Find where the given text appears and provide that cell's center as [x, y] coordinate. 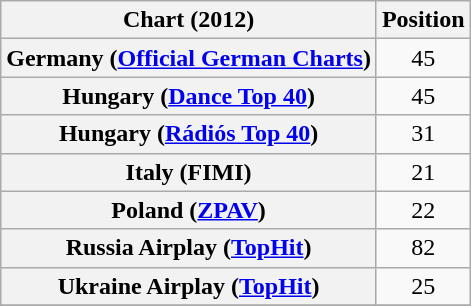
Hungary (Dance Top 40) [189, 96]
Ukraine Airplay (TopHit) [189, 286]
Germany (Official German Charts) [189, 58]
31 [423, 134]
82 [423, 248]
Italy (FIMI) [189, 172]
Chart (2012) [189, 20]
25 [423, 286]
Russia Airplay (TopHit) [189, 248]
Position [423, 20]
Hungary (Rádiós Top 40) [189, 134]
22 [423, 210]
Poland (ZPAV) [189, 210]
21 [423, 172]
